Determine the [x, y] coordinate at the center of the cell enclosing the given text.  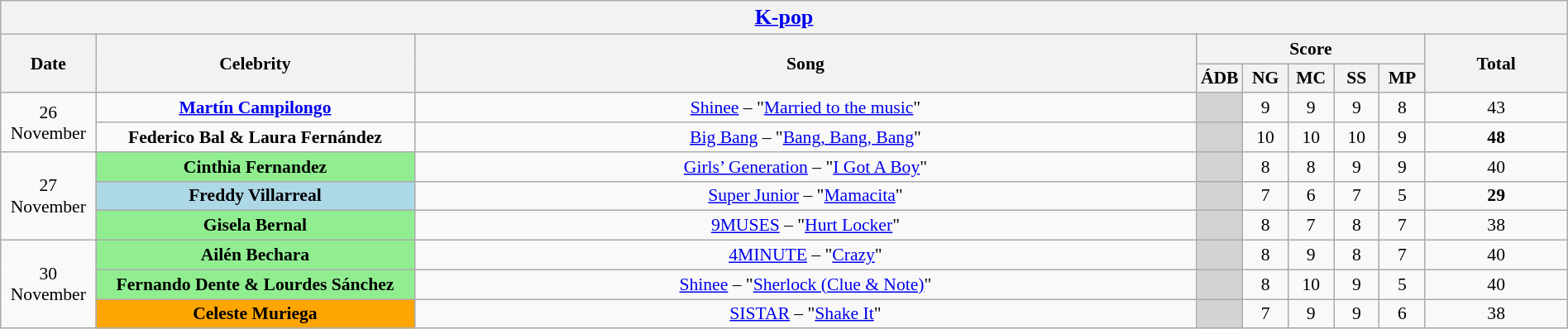
Date [48, 63]
Ailén Bechara [255, 255]
Freddy Villarreal [255, 196]
Martín Campilongo [255, 108]
9MUSES – "Hurt Locker" [806, 226]
4MINUTE – "Crazy" [806, 255]
30 November [48, 284]
MP [1403, 79]
MC [1312, 79]
SISTAR – "Shake It" [806, 314]
Girls’ Generation – "I Got A Boy" [806, 167]
Song [806, 63]
Celeste Muriega [255, 314]
Big Bang – "Bang, Bang, Bang" [806, 137]
Celebrity [255, 63]
43 [1496, 108]
Gisela Bernal [255, 226]
27 November [48, 197]
Shinee – "Sherlock (Clue & Note)" [806, 284]
Score [1311, 49]
ÁDB [1220, 79]
Total [1496, 63]
29 [1496, 196]
Cinthia Fernandez [255, 167]
Federico Bal & Laura Fernández [255, 137]
K-pop [784, 17]
SS [1356, 79]
Super Junior – "Mamacita" [806, 196]
48 [1496, 137]
Shinee – "Married to the music" [806, 108]
NG [1265, 79]
Fernando Dente & Lourdes Sánchez [255, 284]
26 November [48, 122]
